Provide the (X, Y) coordinate of the cell's center where the given text is located.  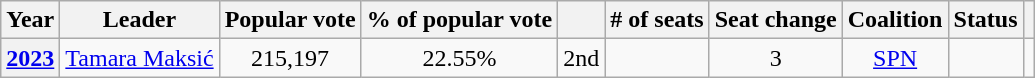
Coalition (895, 20)
Year (30, 20)
22.55% (460, 58)
Leader (140, 20)
% of popular vote (460, 20)
# of seats (657, 20)
SPN (895, 58)
Popular vote (290, 20)
2023 (30, 58)
2nd (582, 58)
Seat change (776, 20)
Status (986, 20)
215,197 (290, 58)
3 (776, 58)
Tamara Maksić (140, 58)
